From the cell containing the given text, extract its center point as [X, Y] coordinate. 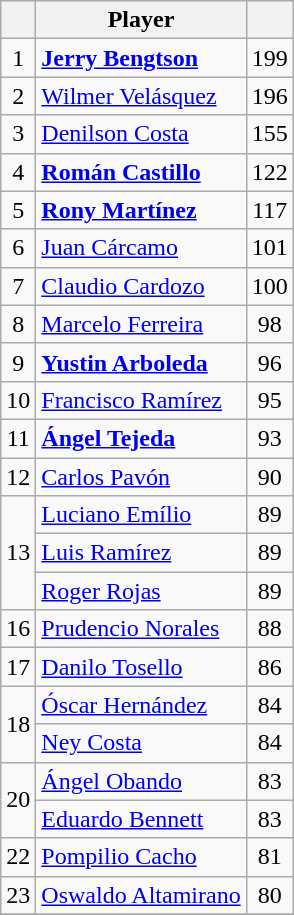
5 [18, 210]
2 [18, 96]
155 [270, 134]
Player [141, 20]
Ángel Tejeda [141, 438]
Yustin Arboleda [141, 362]
Luciano Emílio [141, 515]
20 [18, 800]
Marcelo Ferreira [141, 324]
12 [18, 477]
23 [18, 895]
Ángel Obando [141, 781]
Carlos Pavón [141, 477]
88 [270, 629]
199 [270, 58]
9 [18, 362]
80 [270, 895]
10 [18, 400]
Pompilio Cacho [141, 857]
Danilo Tosello [141, 667]
1 [18, 58]
98 [270, 324]
Óscar Hernández [141, 705]
13 [18, 553]
Denilson Costa [141, 134]
Roger Rojas [141, 591]
95 [270, 400]
Wilmer Velásquez [141, 96]
Eduardo Bennett [141, 819]
7 [18, 286]
Oswaldo Altamirano [141, 895]
8 [18, 324]
Prudencio Norales [141, 629]
Juan Cárcamo [141, 248]
Jerry Bengtson [141, 58]
86 [270, 667]
18 [18, 724]
96 [270, 362]
90 [270, 477]
Ney Costa [141, 743]
4 [18, 172]
6 [18, 248]
11 [18, 438]
100 [270, 286]
3 [18, 134]
Francisco Ramírez [141, 400]
122 [270, 172]
22 [18, 857]
81 [270, 857]
Claudio Cardozo [141, 286]
16 [18, 629]
93 [270, 438]
Luis Ramírez [141, 553]
Rony Martínez [141, 210]
17 [18, 667]
Román Castillo [141, 172]
101 [270, 248]
117 [270, 210]
196 [270, 96]
